Determine the (X, Y) coordinate at the center of the cell enclosing the given text.  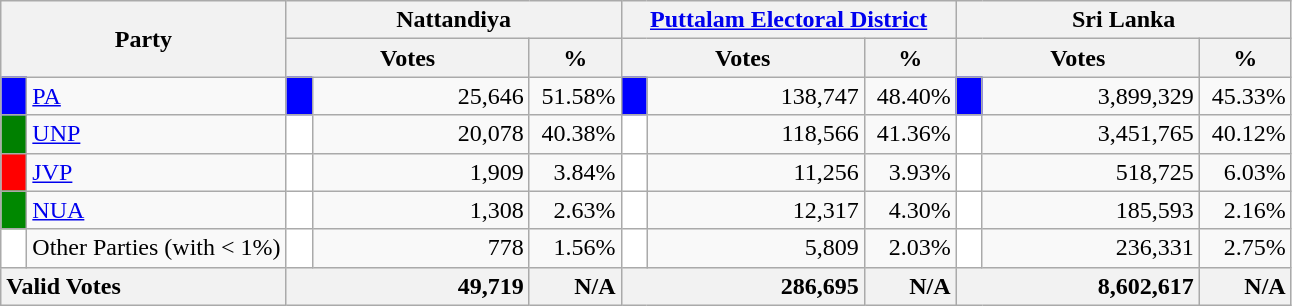
49,719 (408, 286)
3.84% (575, 172)
Nattandiya (454, 20)
3,451,765 (1090, 134)
PA (156, 96)
40.12% (1245, 134)
JVP (156, 172)
2.03% (910, 248)
2.63% (575, 210)
138,747 (756, 96)
20,078 (420, 134)
40.38% (575, 134)
1,308 (420, 210)
51.58% (575, 96)
NUA (156, 210)
41.36% (910, 134)
1.56% (575, 248)
2.16% (1245, 210)
4.30% (910, 210)
286,695 (742, 286)
3.93% (910, 172)
518,725 (1090, 172)
1,909 (420, 172)
25,646 (420, 96)
UNP (156, 134)
Other Parties (with < 1%) (156, 248)
236,331 (1090, 248)
118,566 (756, 134)
48.40% (910, 96)
Sri Lanka (1124, 20)
185,593 (1090, 210)
6.03% (1245, 172)
Party (144, 39)
778 (420, 248)
12,317 (756, 210)
5,809 (756, 248)
Valid Votes (144, 286)
11,256 (756, 172)
8,602,617 (1078, 286)
45.33% (1245, 96)
3,899,329 (1090, 96)
2.75% (1245, 248)
Puttalam Electoral District (788, 20)
